Identify which cell holds the provided text, then report its [X, Y] central coordinate. 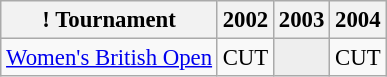
! Tournament [110, 20]
Women's British Open [110, 58]
2003 [302, 20]
2002 [245, 20]
2004 [358, 20]
